Search for the cell housing the specified text and yield its [x, y] center coordinate. 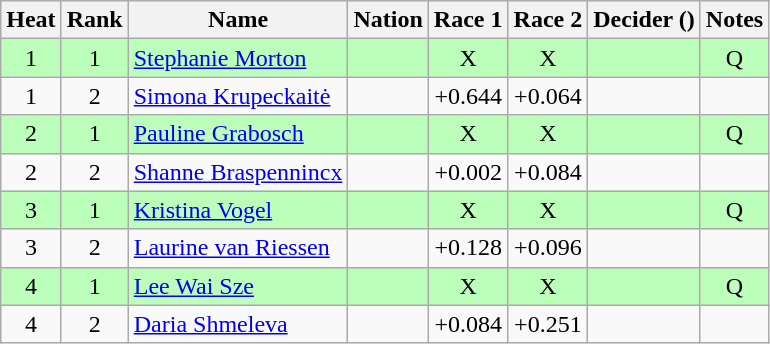
Shanne Braspennincx [238, 172]
+0.002 [468, 172]
Laurine van Riessen [238, 248]
+0.096 [548, 248]
Daria Shmeleva [238, 324]
Lee Wai Sze [238, 286]
Nation [388, 20]
+0.644 [468, 96]
Stephanie Morton [238, 58]
Notes [734, 20]
Pauline Grabosch [238, 134]
+0.064 [548, 96]
Simona Krupeckaitė [238, 96]
+0.128 [468, 248]
Heat [31, 20]
Race 2 [548, 20]
Rank [94, 20]
Kristina Vogel [238, 210]
Name [238, 20]
+0.251 [548, 324]
Race 1 [468, 20]
Decider () [644, 20]
